Output the (x, y) coordinate of the center of the cell containing the given text.  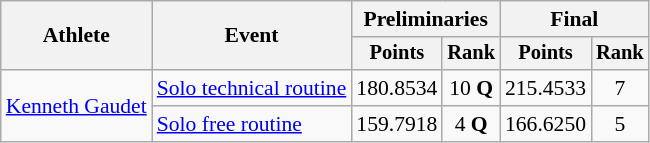
10 Q (471, 88)
Preliminaries (426, 19)
159.7918 (396, 124)
Event (252, 36)
Solo free routine (252, 124)
Solo technical routine (252, 88)
7 (620, 88)
5 (620, 124)
166.6250 (546, 124)
Kenneth Gaudet (76, 106)
215.4533 (546, 88)
180.8534 (396, 88)
Final (574, 19)
Athlete (76, 36)
4 Q (471, 124)
